Locate the cell with the specified text and output its (x, y) center coordinate. 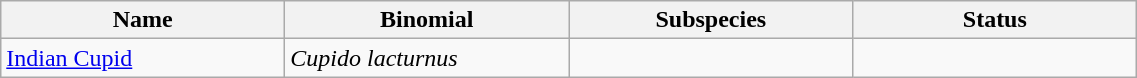
Binomial (427, 20)
Subspecies (711, 20)
Status (995, 20)
Indian Cupid (143, 58)
Cupido lacturnus (427, 58)
Name (143, 20)
